Scan for the cell matching the given text and deliver its (x, y) coordinate at center. 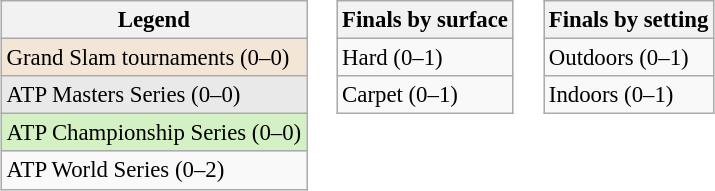
Finals by setting (629, 20)
ATP Masters Series (0–0) (154, 95)
Finals by surface (425, 20)
Grand Slam tournaments (0–0) (154, 58)
Outdoors (0–1) (629, 58)
Hard (0–1) (425, 58)
ATP Championship Series (0–0) (154, 133)
Legend (154, 20)
ATP World Series (0–2) (154, 170)
Carpet (0–1) (425, 95)
Indoors (0–1) (629, 95)
